Search for the cell housing the specified text and yield its (X, Y) center coordinate. 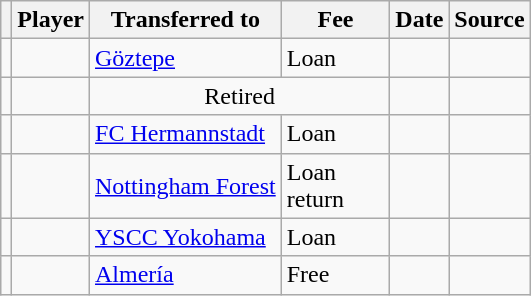
Loan return (336, 186)
Fee (336, 20)
FC Hermannstadt (186, 134)
YSCC Yokohama (186, 237)
Date (420, 20)
Source (490, 20)
Free (336, 275)
Nottingham Forest (186, 186)
Transferred to (186, 20)
Retired (240, 96)
Göztepe (186, 58)
Almería (186, 275)
Player (51, 20)
